Output the [x, y] coordinate of the center of the cell containing the given text.  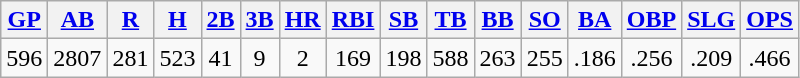
RBI [353, 20]
281 [130, 58]
588 [450, 58]
TB [450, 20]
169 [353, 58]
GP [24, 20]
OBP [651, 20]
2 [302, 58]
H [178, 20]
255 [544, 58]
198 [404, 58]
.186 [594, 58]
2B [220, 20]
.256 [651, 58]
SLG [712, 20]
OPS [770, 20]
SB [404, 20]
BB [498, 20]
9 [260, 58]
HR [302, 20]
AB [78, 20]
.466 [770, 58]
41 [220, 58]
BA [594, 20]
.209 [712, 58]
3B [260, 20]
2807 [78, 58]
596 [24, 58]
263 [498, 58]
R [130, 20]
SO [544, 20]
523 [178, 58]
